Return [x, y] of the center of cell containing provided text 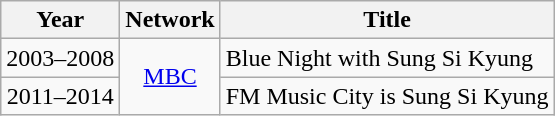
2003–2008 [60, 58]
Year [60, 20]
MBC [170, 77]
Blue Night with Sung Si Kyung [387, 58]
Title [387, 20]
FM Music City is Sung Si Kyung [387, 96]
2011–2014 [60, 96]
Network [170, 20]
